Extract the (x, y) coordinate from the center of the cell holding the provided text.  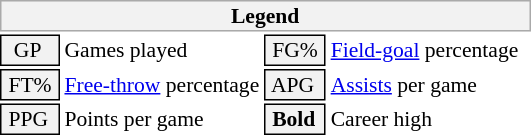
Legend (265, 16)
FT% (30, 85)
GP (30, 50)
APG (295, 85)
Games played (162, 50)
Free-throw percentage (162, 85)
Field-goal percentage (430, 50)
FG% (295, 50)
Assists per game (430, 85)
